From the cell containing the given text, extract its center point as (X, Y) coordinate. 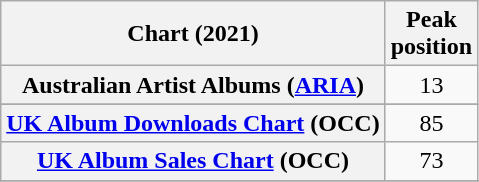
UK Album Downloads Chart (OCC) (193, 123)
Peakposition (431, 34)
73 (431, 161)
85 (431, 123)
UK Album Sales Chart (OCC) (193, 161)
Chart (2021) (193, 34)
13 (431, 85)
Australian Artist Albums (ARIA) (193, 85)
